Locate the cell with the specified text and output its (x, y) center coordinate. 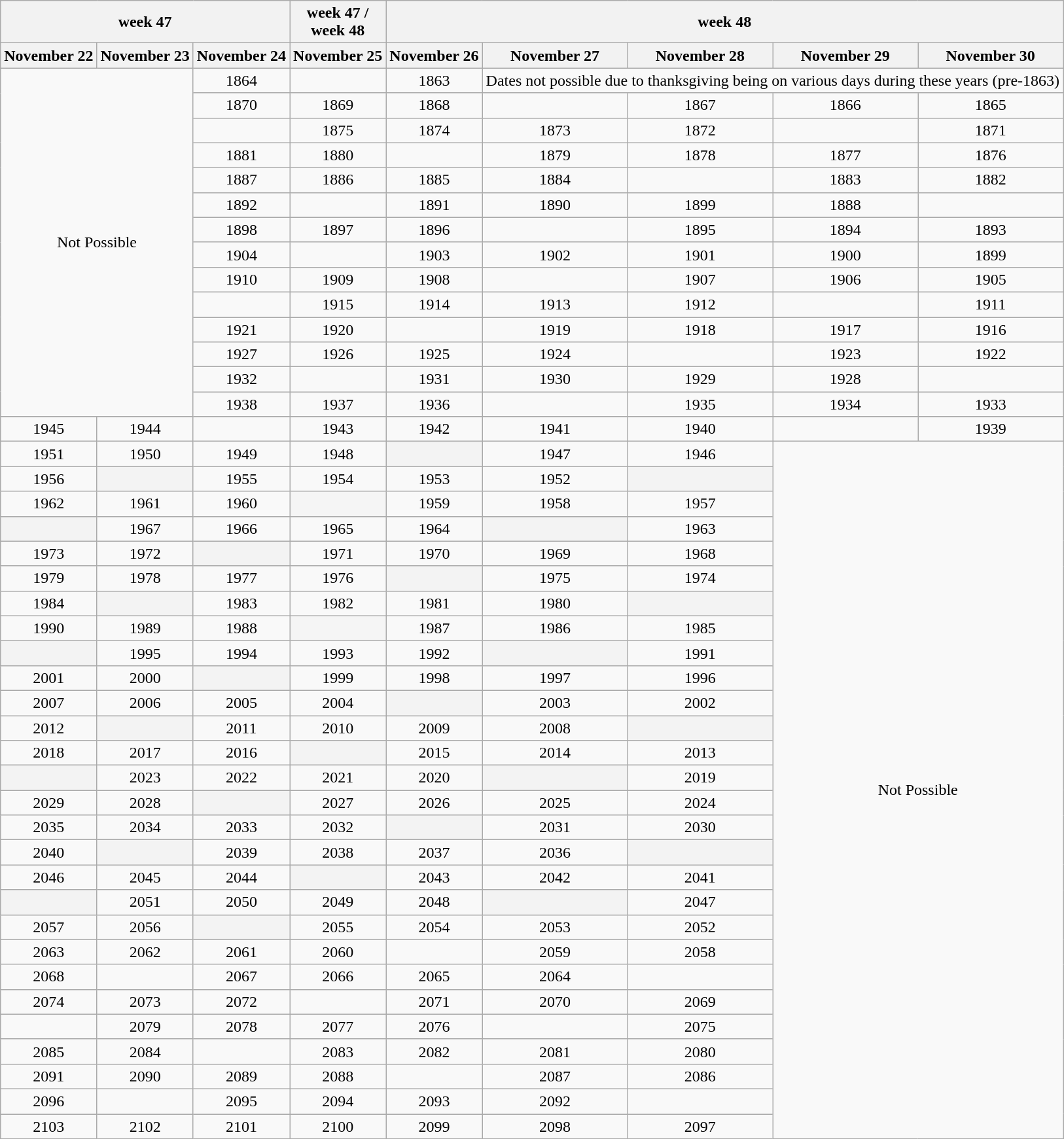
1973 (48, 553)
1865 (991, 105)
2003 (555, 703)
1974 (700, 578)
1992 (434, 653)
2012 (48, 728)
1921 (241, 329)
2088 (338, 1076)
2040 (48, 852)
1956 (48, 479)
2023 (145, 778)
November 25 (338, 56)
2010 (338, 728)
1881 (241, 155)
1983 (241, 603)
2036 (555, 852)
1893 (991, 230)
2101 (241, 1126)
2053 (555, 927)
2057 (48, 927)
1896 (434, 230)
1952 (555, 479)
1972 (145, 553)
1999 (338, 678)
1988 (241, 628)
1979 (48, 578)
1982 (338, 603)
1922 (991, 355)
2085 (48, 1051)
1876 (991, 155)
week 47 /week 48 (338, 22)
2038 (338, 852)
2024 (700, 803)
2063 (48, 952)
1966 (241, 529)
1903 (434, 254)
1965 (338, 529)
1989 (145, 628)
2086 (700, 1076)
1884 (555, 180)
1961 (145, 504)
1941 (555, 429)
2096 (48, 1101)
1866 (845, 105)
2083 (338, 1051)
1944 (145, 429)
2060 (338, 952)
1878 (700, 155)
1911 (991, 304)
2072 (241, 1002)
2001 (48, 678)
1914 (434, 304)
2033 (241, 828)
1986 (555, 628)
2004 (338, 703)
1959 (434, 504)
2099 (434, 1126)
2059 (555, 952)
week 47 (145, 22)
1898 (241, 230)
2055 (338, 927)
1981 (434, 603)
1907 (700, 279)
2061 (241, 952)
1955 (241, 479)
1890 (555, 205)
2028 (145, 803)
2075 (700, 1026)
2031 (555, 828)
1897 (338, 230)
1984 (48, 603)
1995 (145, 653)
1951 (48, 454)
2076 (434, 1026)
2050 (241, 902)
2039 (241, 852)
1910 (241, 279)
2051 (145, 902)
1923 (845, 355)
1892 (241, 205)
1975 (555, 578)
2045 (145, 877)
1957 (700, 504)
1875 (338, 130)
2078 (241, 1026)
2062 (145, 952)
1909 (338, 279)
2084 (145, 1051)
1945 (48, 429)
1997 (555, 678)
2103 (48, 1126)
1901 (700, 254)
2082 (434, 1051)
1938 (241, 404)
1987 (434, 628)
2046 (48, 877)
1927 (241, 355)
2029 (48, 803)
1930 (555, 379)
1873 (555, 130)
2013 (700, 753)
2077 (338, 1026)
2068 (48, 977)
1936 (434, 404)
2009 (434, 728)
1902 (555, 254)
1996 (700, 678)
1886 (338, 180)
2070 (555, 1002)
1968 (700, 553)
1863 (434, 80)
2098 (555, 1126)
2016 (241, 753)
2073 (145, 1002)
1971 (338, 553)
1869 (338, 105)
2021 (338, 778)
1868 (434, 105)
week 48 (725, 22)
1978 (145, 578)
2079 (145, 1026)
1920 (338, 329)
1871 (991, 130)
2080 (700, 1051)
2092 (555, 1101)
2022 (241, 778)
2000 (145, 678)
1879 (555, 155)
1953 (434, 479)
2002 (700, 703)
1928 (845, 379)
1976 (338, 578)
1998 (434, 678)
1895 (700, 230)
1963 (700, 529)
2034 (145, 828)
1960 (241, 504)
1946 (700, 454)
2074 (48, 1002)
1932 (241, 379)
1867 (700, 105)
2017 (145, 753)
1991 (700, 653)
1977 (241, 578)
1931 (434, 379)
November 24 (241, 56)
2026 (434, 803)
1916 (991, 329)
1891 (434, 205)
November 28 (700, 56)
1915 (338, 304)
1947 (555, 454)
1904 (241, 254)
1954 (338, 479)
1943 (338, 429)
2102 (145, 1126)
2056 (145, 927)
1993 (338, 653)
2044 (241, 877)
1950 (145, 454)
1864 (241, 80)
1990 (48, 628)
2032 (338, 828)
1985 (700, 628)
1962 (48, 504)
2081 (555, 1051)
1926 (338, 355)
2054 (434, 927)
1934 (845, 404)
2094 (338, 1101)
November 22 (48, 56)
2047 (700, 902)
2058 (700, 952)
1888 (845, 205)
1887 (241, 180)
1940 (700, 429)
1919 (555, 329)
1912 (700, 304)
1913 (555, 304)
2042 (555, 877)
2052 (700, 927)
1924 (555, 355)
2018 (48, 753)
2027 (338, 803)
2005 (241, 703)
2071 (434, 1002)
2069 (700, 1002)
1882 (991, 180)
1894 (845, 230)
1900 (845, 254)
1874 (434, 130)
2008 (555, 728)
1939 (991, 429)
2015 (434, 753)
1937 (338, 404)
1877 (845, 155)
1935 (700, 404)
2030 (700, 828)
2006 (145, 703)
1872 (700, 130)
2095 (241, 1101)
2087 (555, 1076)
November 26 (434, 56)
2025 (555, 803)
2007 (48, 703)
2090 (145, 1076)
1918 (700, 329)
2020 (434, 778)
1908 (434, 279)
1870 (241, 105)
1958 (555, 504)
November 23 (145, 56)
1905 (991, 279)
2100 (338, 1126)
2065 (434, 977)
2011 (241, 728)
1967 (145, 529)
1906 (845, 279)
1880 (338, 155)
2091 (48, 1076)
2035 (48, 828)
1994 (241, 653)
2043 (434, 877)
1885 (434, 180)
2048 (434, 902)
1933 (991, 404)
2064 (555, 977)
1925 (434, 355)
1980 (555, 603)
Dates not possible due to thanksgiving being on various days during these years (pre-1863) (773, 80)
November 29 (845, 56)
2093 (434, 1101)
November 30 (991, 56)
2037 (434, 852)
1970 (434, 553)
2041 (700, 877)
2067 (241, 977)
2066 (338, 977)
2089 (241, 1076)
1917 (845, 329)
1948 (338, 454)
2049 (338, 902)
1949 (241, 454)
2014 (555, 753)
1929 (700, 379)
2097 (700, 1126)
1883 (845, 180)
1942 (434, 429)
2019 (700, 778)
1969 (555, 553)
November 27 (555, 56)
1964 (434, 529)
